Detect which cell encompasses the target text, then output its [x, y] center coordinate. 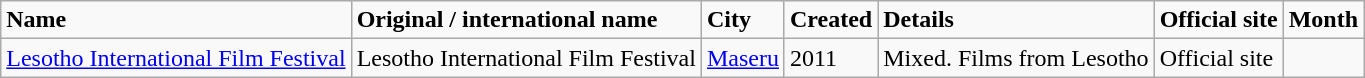
Maseru [742, 58]
Name [176, 20]
Mixed. Films from Lesotho [1016, 58]
2011 [830, 58]
Original / international name [526, 20]
Month [1323, 20]
Details [1016, 20]
City [742, 20]
Created [830, 20]
